Scan for the cell matching the given text and deliver its [x, y] coordinate at center. 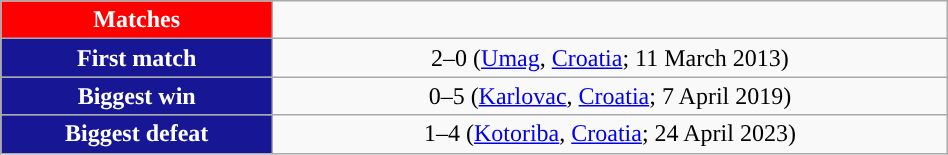
Biggest defeat [137, 134]
0–5 (Karlovac, Croatia; 7 April 2019) [610, 96]
First match [137, 58]
Matches [137, 20]
2–0 (Umag, Croatia; 11 March 2013) [610, 58]
1–4 (Kotoriba, Croatia; 24 April 2023) [610, 134]
Biggest win [137, 96]
